Detect which cell encompasses the target text, then output its (X, Y) center coordinate. 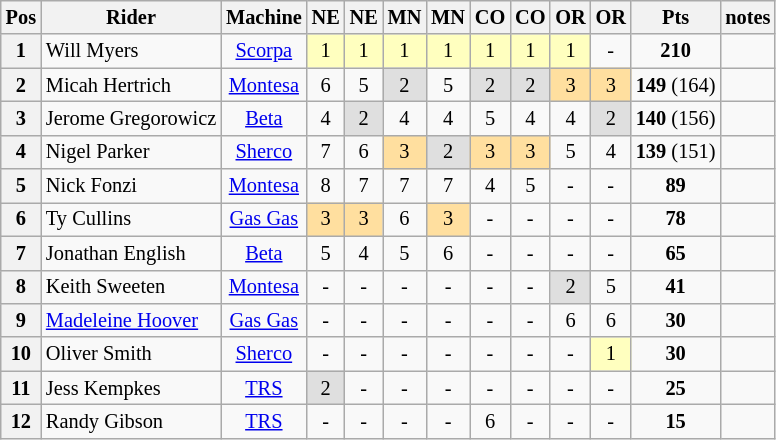
Jonathan English (131, 253)
Nigel Parker (131, 152)
41 (676, 287)
Machine (264, 17)
140 (156) (676, 118)
78 (676, 219)
Pos (21, 17)
Randy Gibson (131, 421)
12 (21, 421)
139 (151) (676, 152)
10 (21, 354)
notes (748, 17)
149 (164) (676, 85)
Micah Hertrich (131, 85)
210 (676, 51)
Pts (676, 17)
Scorpa (264, 51)
Oliver Smith (131, 354)
89 (676, 186)
Madeleine Hoover (131, 320)
11 (21, 388)
Will Myers (131, 51)
Nick Fonzi (131, 186)
9 (21, 320)
Jess Kempkes (131, 388)
Jerome Gregorowicz (131, 118)
Ty Cullins (131, 219)
25 (676, 388)
Keith Sweeten (131, 287)
65 (676, 253)
Rider (131, 17)
15 (676, 421)
